Return the [x, y] coordinate for the center point of the cell that contains the specified text.  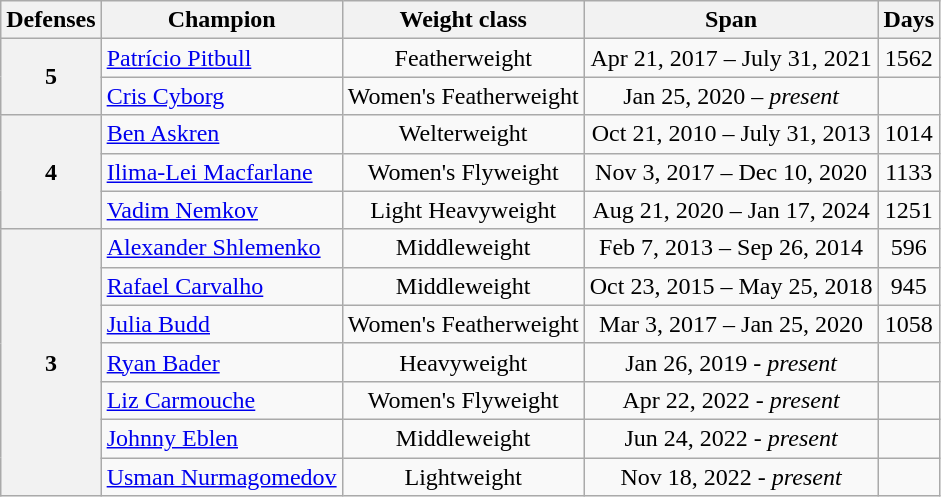
596 [909, 248]
Span [731, 20]
Heavyweight [463, 362]
Apr 21, 2017 – July 31, 2021 [731, 58]
Jan 26, 2019 - present [731, 362]
Liz Carmouche [222, 400]
Jan 25, 2020 – present [731, 96]
Nov 3, 2017 – Dec 10, 2020 [731, 172]
Days [909, 20]
Nov 18, 2022 - present [731, 477]
1133 [909, 172]
Defenses [51, 20]
Johnny Eblen [222, 438]
1058 [909, 324]
Ben Askren [222, 134]
Cris Cyborg [222, 96]
1014 [909, 134]
1562 [909, 58]
1251 [909, 210]
Mar 3, 2017 – Jan 25, 2020 [731, 324]
Weight class [463, 20]
Lightweight [463, 477]
Ryan Bader [222, 362]
945 [909, 286]
Patrício Pitbull [222, 58]
Rafael Carvalho [222, 286]
3 [51, 362]
Alexander Shlemenko [222, 248]
4 [51, 172]
Vadim Nemkov [222, 210]
5 [51, 77]
Oct 23, 2015 – May 25, 2018 [731, 286]
Welterweight [463, 134]
Ilima-Lei Macfarlane [222, 172]
Feb 7, 2013 – Sep 26, 2014 [731, 248]
Aug 21, 2020 – Jan 17, 2024 [731, 210]
Jun 24, 2022 - present [731, 438]
Featherweight [463, 58]
Usman Nurmagomedov [222, 477]
Oct 21, 2010 – July 31, 2013 [731, 134]
Julia Budd [222, 324]
Light Heavyweight [463, 210]
Champion [222, 20]
Apr 22, 2022 - present [731, 400]
